Find where the given text appears and provide that cell's center as [x, y] coordinate. 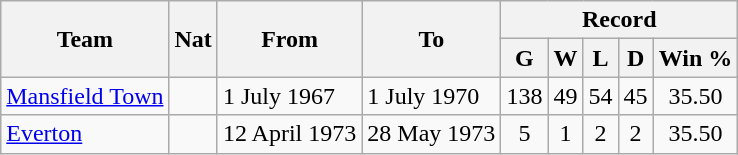
W [566, 58]
Team [85, 39]
1 July 1967 [289, 96]
G [524, 58]
45 [636, 96]
D [636, 58]
138 [524, 96]
From [289, 39]
12 April 1973 [289, 134]
1 [566, 134]
Nat [193, 39]
L [600, 58]
49 [566, 96]
1 July 1970 [432, 96]
Record [620, 20]
Win % [696, 58]
28 May 1973 [432, 134]
54 [600, 96]
To [432, 39]
5 [524, 134]
Mansfield Town [85, 96]
Everton [85, 134]
